Output the [x, y] coordinate of the center of the cell containing the given text.  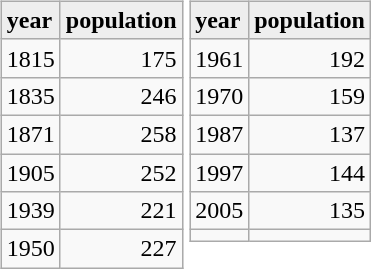
258 [121, 134]
1997 [220, 173]
246 [121, 96]
135 [310, 211]
221 [121, 211]
1970 [220, 96]
1987 [220, 134]
1835 [30, 96]
175 [121, 58]
144 [310, 173]
1961 [220, 58]
159 [310, 96]
252 [121, 173]
1815 [30, 58]
1871 [30, 134]
1950 [30, 249]
1905 [30, 173]
137 [310, 134]
2005 [220, 211]
192 [310, 58]
1939 [30, 211]
227 [121, 249]
